Capture the cell that displays the provided text and extract its [X, Y] central coordinate. 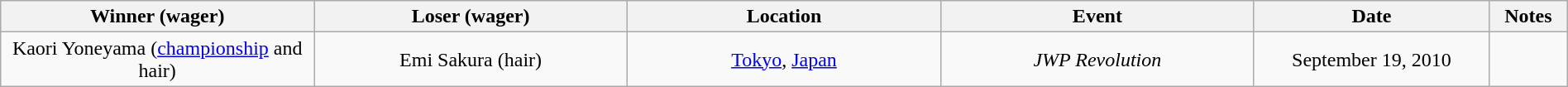
Kaori Yoneyama (championship and hair) [157, 60]
Winner (wager) [157, 17]
JWP Revolution [1097, 60]
Location [784, 17]
Event [1097, 17]
Emi Sakura (hair) [471, 60]
Notes [1528, 17]
September 19, 2010 [1371, 60]
Tokyo, Japan [784, 60]
Loser (wager) [471, 17]
Date [1371, 17]
